Identify which cell holds the provided text, then report its (x, y) central coordinate. 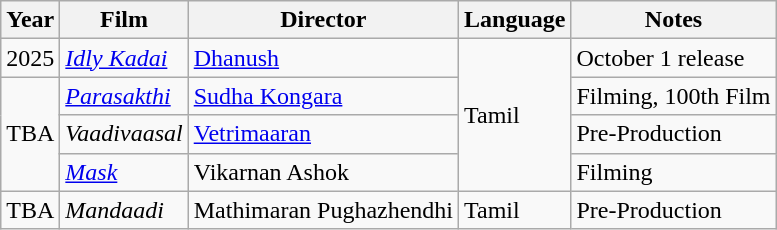
Vetrimaaran (323, 134)
Notes (674, 20)
Vikarnan Ashok (323, 172)
Vaadivaasal (124, 134)
Language (515, 20)
Mathimaran Pughazhendhi (323, 210)
Filming (674, 172)
Dhanush (323, 58)
Idly Kadai (124, 58)
Sudha Kongara (323, 96)
October 1 release (674, 58)
Mask (124, 172)
2025 (30, 58)
Year (30, 20)
Director (323, 20)
Parasakthi (124, 96)
Filming, 100th Film (674, 96)
Film (124, 20)
Mandaadi (124, 210)
